For the text-containing cell, return its midpoint in [X, Y] coordinate format. 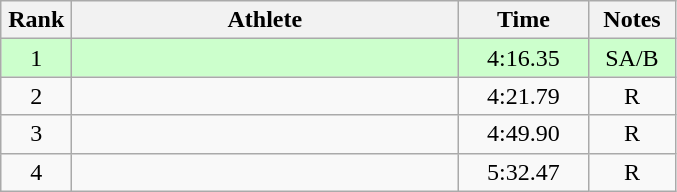
Rank [36, 20]
4:21.79 [524, 96]
Athlete [265, 20]
4 [36, 172]
1 [36, 58]
2 [36, 96]
4:49.90 [524, 134]
Notes [632, 20]
4:16.35 [524, 58]
Time [524, 20]
3 [36, 134]
5:32.47 [524, 172]
SA/B [632, 58]
